Determine the (x, y) coordinate at the center of the cell enclosing the given text.  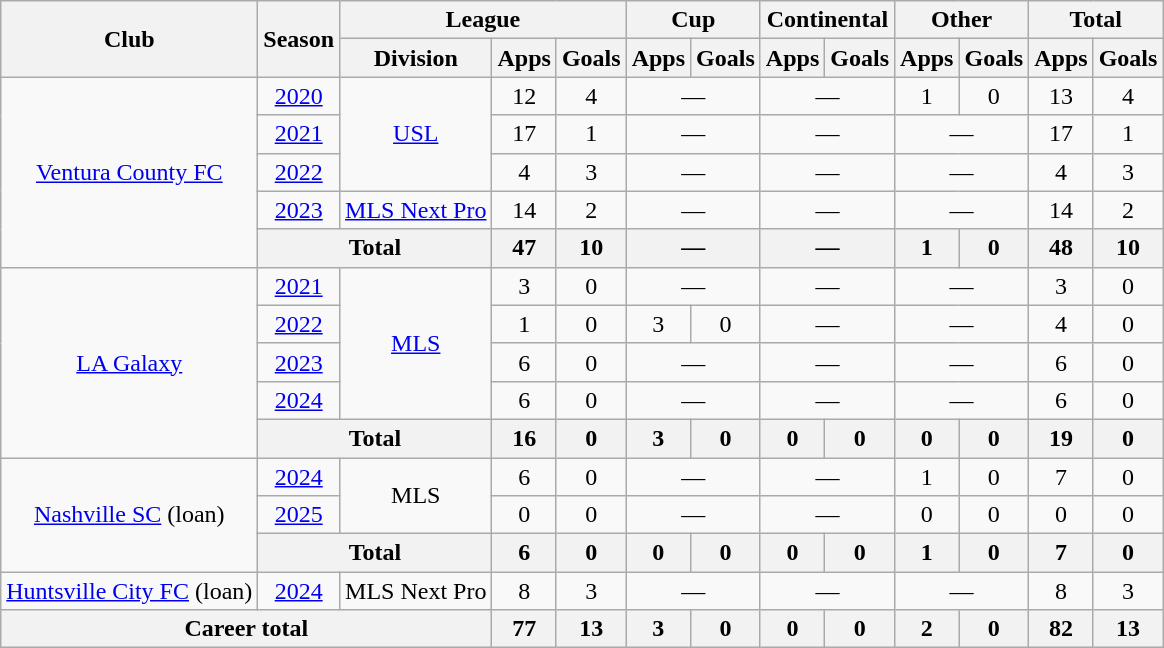
Season (299, 39)
Club (130, 39)
USL (416, 134)
77 (524, 629)
82 (1061, 629)
48 (1061, 248)
Continental (827, 20)
Other (962, 20)
2020 (299, 96)
Cup (693, 20)
Division (416, 58)
47 (524, 248)
Career total (246, 629)
16 (524, 438)
League (484, 20)
Nashville SC (loan) (130, 515)
2025 (299, 515)
LA Galaxy (130, 362)
Ventura County FC (130, 172)
19 (1061, 438)
12 (524, 96)
Huntsville City FC (loan) (130, 591)
